Locate the cell with the specified text and output its (X, Y) center coordinate. 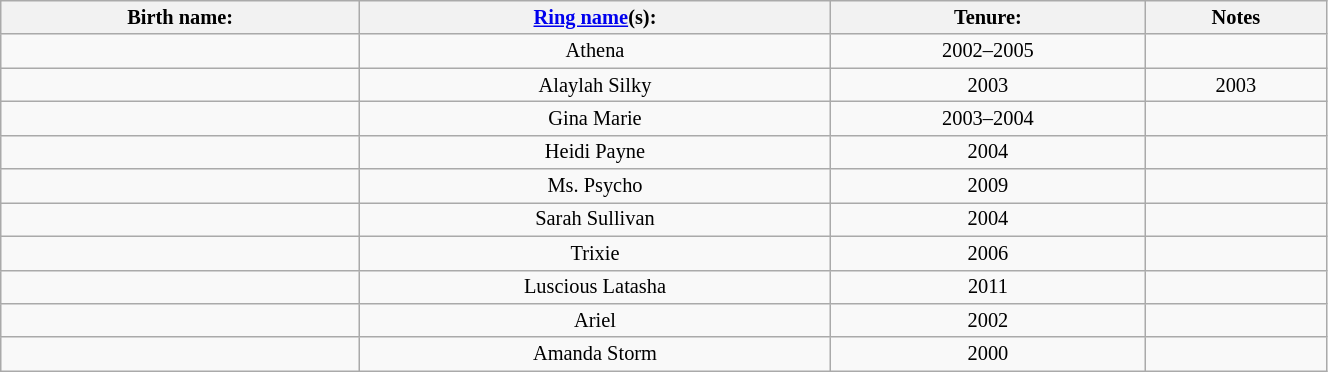
2011 (988, 287)
Tenure: (988, 17)
Alaylah Silky (594, 85)
2000 (988, 354)
Birth name: (180, 17)
2002–2005 (988, 51)
Trixie (594, 253)
Athena (594, 51)
Notes (1236, 17)
2006 (988, 253)
2003–2004 (988, 118)
Gina Marie (594, 118)
Amanda Storm (594, 354)
Ariel (594, 320)
2002 (988, 320)
2009 (988, 186)
Luscious Latasha (594, 287)
Ms. Psycho (594, 186)
Heidi Payne (594, 152)
Ring name(s): (594, 17)
Sarah Sullivan (594, 219)
